Determine the [X, Y] coordinate at the center of the cell enclosing the given text.  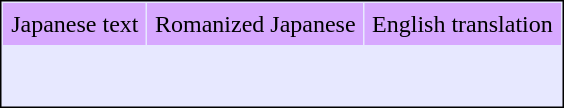
English translation [463, 24]
Romanized Japanese [256, 24]
Japanese text [75, 24]
